Find where the given text appears and provide that cell's center as [X, Y] coordinate. 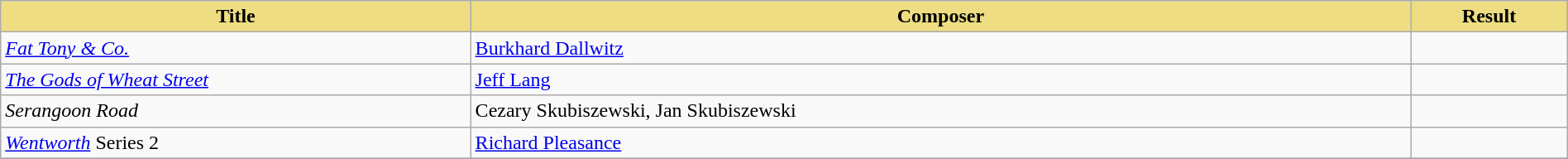
The Gods of Wheat Street [236, 79]
Fat Tony & Co. [236, 48]
Wentworth Series 2 [236, 142]
Serangoon Road [236, 111]
Result [1489, 17]
Jeff Lang [941, 79]
Richard Pleasance [941, 142]
Cezary Skubiszewski, Jan Skubiszewski [941, 111]
Composer [941, 17]
Title [236, 17]
Burkhard Dallwitz [941, 48]
